Detect which cell encompasses the target text, then output its (x, y) center coordinate. 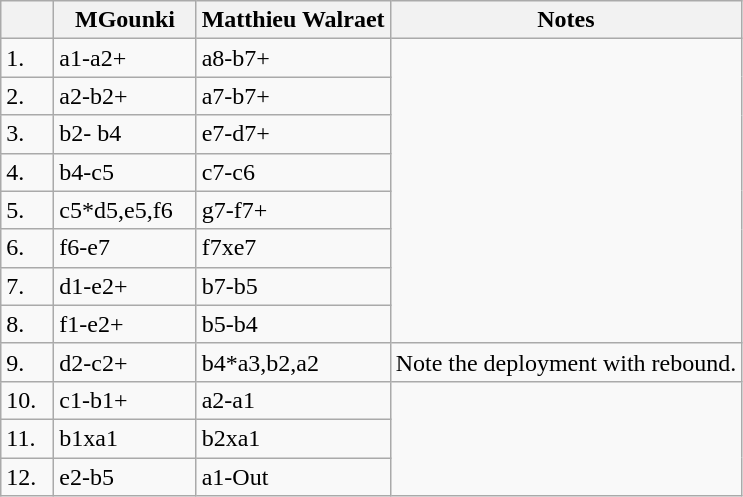
Note the deployment with rebound. (566, 362)
b2xa1 (293, 438)
1. (28, 58)
c5*d5,e5,f6 (125, 210)
a1-a2+ (125, 58)
MGounki (125, 20)
10. (28, 400)
e7-d7+ (293, 134)
11. (28, 438)
b4*a3,b2,a2 (293, 362)
a2-a1 (293, 400)
a1-Out (293, 477)
7. (28, 286)
f7xe7 (293, 248)
g7-f7+ (293, 210)
5. (28, 210)
2. (28, 96)
c1-b1+ (125, 400)
12. (28, 477)
b2- b4 (125, 134)
Notes (566, 20)
f1-e2+ (125, 324)
d1-e2+ (125, 286)
a2-b2+ (125, 96)
e2-b5 (125, 477)
f6-e7 (125, 248)
b1xa1 (125, 438)
Matthieu Walraet (293, 20)
d2-c2+ (125, 362)
6. (28, 248)
b7-b5 (293, 286)
a7-b7+ (293, 96)
b4-c5 (125, 172)
9. (28, 362)
a8-b7+ (293, 58)
3. (28, 134)
8. (28, 324)
c7-c6 (293, 172)
4. (28, 172)
b5-b4 (293, 324)
